Extract the [X, Y] coordinate from the center of the cell holding the provided text.  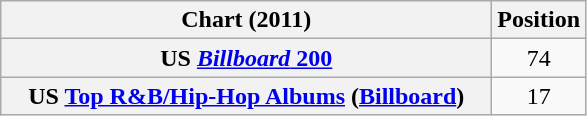
US Billboard 200 [246, 58]
Position [539, 20]
US Top R&B/Hip-Hop Albums (Billboard) [246, 96]
Chart (2011) [246, 20]
17 [539, 96]
74 [539, 58]
